Extract the [x, y] coordinate from the center of the cell holding the provided text.  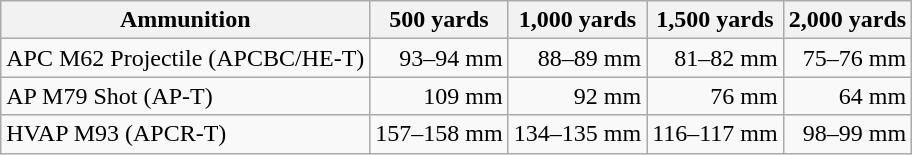
1,500 yards [716, 20]
81–82 mm [716, 58]
116–117 mm [716, 134]
92 mm [577, 96]
AP M79 Shot (AP-T) [186, 96]
500 yards [439, 20]
88–89 mm [577, 58]
HVAP M93 (APCR-T) [186, 134]
98–99 mm [847, 134]
64 mm [847, 96]
109 mm [439, 96]
APC M62 Projectile (APCBC/HE-T) [186, 58]
75–76 mm [847, 58]
76 mm [716, 96]
2,000 yards [847, 20]
134–135 mm [577, 134]
93–94 mm [439, 58]
Ammunition [186, 20]
157–158 mm [439, 134]
1,000 yards [577, 20]
